Find where the given text appears and provide that cell's center as [x, y] coordinate. 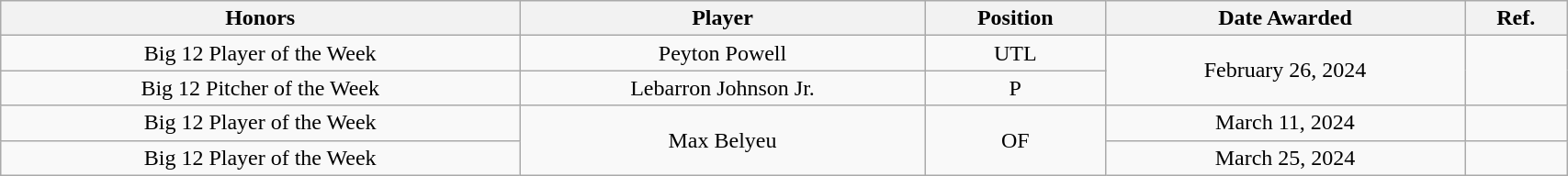
P [1015, 88]
OF [1015, 140]
Peyton Powell [723, 53]
March 11, 2024 [1285, 123]
UTL [1015, 53]
Position [1015, 18]
Honors [261, 18]
February 26, 2024 [1285, 71]
Max Belyeu [723, 140]
Lebarron Johnson Jr. [723, 88]
Big 12 Pitcher of the Week [261, 88]
Ref. [1516, 18]
March 25, 2024 [1285, 158]
Date Awarded [1285, 18]
Player [723, 18]
